For the text-containing cell, return its midpoint in (x, y) coordinate format. 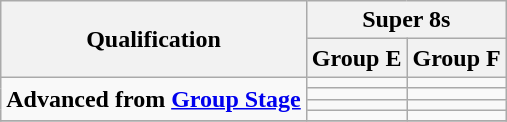
Super 8s (406, 20)
Qualification (154, 39)
Advanced from Group Stage (154, 99)
Group E (356, 58)
Group F (456, 58)
